Output the [x, y] coordinate of the center of the cell containing the given text.  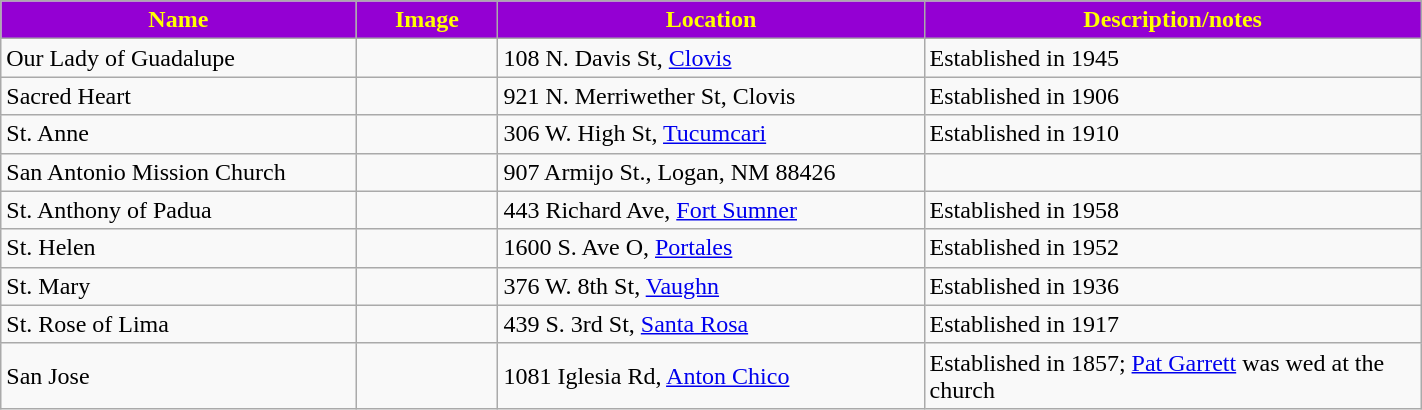
Established in 1958 [1172, 210]
Sacred Heart [178, 96]
443 Richard Ave, Fort Sumner [711, 210]
Established in 1936 [1172, 286]
Established in 1906 [1172, 96]
108 N. Davis St, Clovis [711, 58]
306 W. High St, Tucumcari [711, 134]
1600 S. Ave O, Portales [711, 248]
376 W. 8th St, Vaughn [711, 286]
Established in 1857; Pat Garrett was wed at the church [1172, 376]
St. Helen [178, 248]
St. Mary [178, 286]
Established in 1910 [1172, 134]
1081 Iglesia Rd, Anton Chico [711, 376]
St. Anne [178, 134]
Name [178, 20]
Description/notes [1172, 20]
Image [427, 20]
Our Lady of Guadalupe [178, 58]
St. Rose of Lima [178, 324]
San Jose [178, 376]
Established in 1952 [1172, 248]
San Antonio Mission Church [178, 172]
Established in 1945 [1172, 58]
Location [711, 20]
439 S. 3rd St, Santa Rosa [711, 324]
Established in 1917 [1172, 324]
St. Anthony of Padua [178, 210]
907 Armijo St., Logan, NM 88426 [711, 172]
921 N. Merriwether St, Clovis [711, 96]
